Find where the given text appears and provide that cell's center as (X, Y) coordinate. 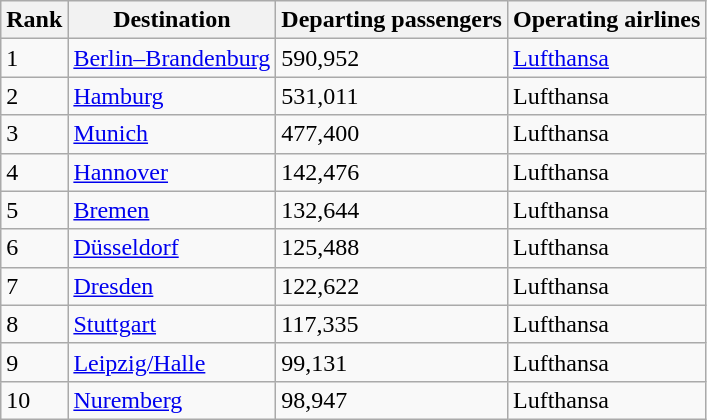
7 (34, 286)
6 (34, 248)
Berlin–Brandenburg (172, 58)
Leipzig/Halle (172, 362)
142,476 (392, 172)
Hamburg (172, 96)
Rank (34, 20)
122,622 (392, 286)
Stuttgart (172, 324)
Nuremberg (172, 400)
Operating airlines (606, 20)
125,488 (392, 248)
Munich (172, 134)
4 (34, 172)
99,131 (392, 362)
590,952 (392, 58)
Hannover (172, 172)
Destination (172, 20)
3 (34, 134)
Düsseldorf (172, 248)
117,335 (392, 324)
Bremen (172, 210)
531,011 (392, 96)
1 (34, 58)
477,400 (392, 134)
98,947 (392, 400)
2 (34, 96)
Dresden (172, 286)
10 (34, 400)
132,644 (392, 210)
Departing passengers (392, 20)
8 (34, 324)
5 (34, 210)
9 (34, 362)
